Return [X, Y] of the center of cell containing provided text 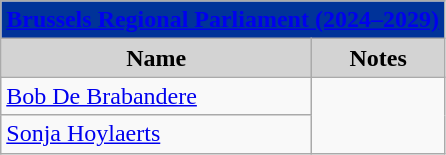
Notes [378, 58]
Sonja Hoylaerts [156, 134]
Brussels Regional Parliament (2024–2029) [223, 20]
Bob De Brabandere [156, 96]
Name [156, 58]
